For the text-containing cell, return its midpoint in (x, y) coordinate format. 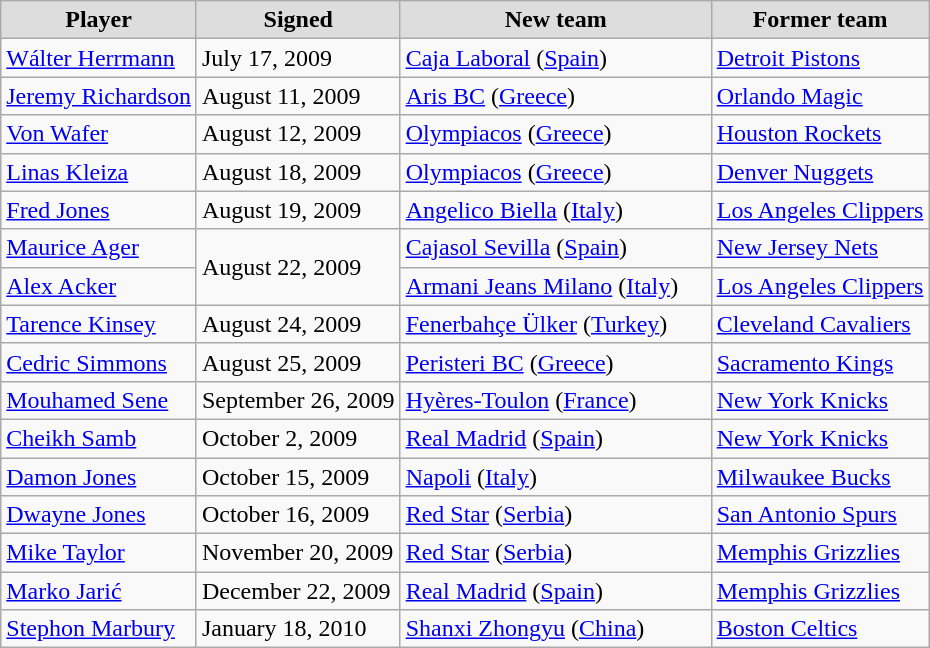
Mouhamed Sene (99, 400)
October 2, 2009 (298, 438)
Hyères-Toulon (France) (556, 400)
Aris BC (Greece) (556, 96)
October 15, 2009 (298, 477)
Houston Rockets (820, 134)
Detroit Pistons (820, 58)
August 19, 2009 (298, 210)
Angelico Biella (Italy) (556, 210)
Cleveland Cavaliers (820, 324)
August 25, 2009 (298, 362)
August 24, 2009 (298, 324)
Former team (820, 20)
Orlando Magic (820, 96)
August 12, 2009 (298, 134)
Boston Celtics (820, 629)
Napoli (Italy) (556, 477)
September 26, 2009 (298, 400)
Signed (298, 20)
Mike Taylor (99, 553)
Wálter Herrmann (99, 58)
Marko Jarić (99, 591)
Linas Kleiza (99, 172)
August 18, 2009 (298, 172)
Denver Nuggets (820, 172)
San Antonio Spurs (820, 515)
December 22, 2009 (298, 591)
Maurice Ager (99, 248)
Cajasol Sevilla (Spain) (556, 248)
Tarence Kinsey (99, 324)
Peristeri BC (Greece) (556, 362)
Caja Laboral (Spain) (556, 58)
August 22, 2009 (298, 267)
Damon Jones (99, 477)
Fred Jones (99, 210)
Dwayne Jones (99, 515)
July 17, 2009 (298, 58)
Cedric Simmons (99, 362)
Sacramento Kings (820, 362)
Fenerbahçe Ülker (Turkey) (556, 324)
October 16, 2009 (298, 515)
August 11, 2009 (298, 96)
Cheikh Samb (99, 438)
Alex Acker (99, 286)
Jeremy Richardson (99, 96)
November 20, 2009 (298, 553)
Shanxi Zhongyu (China) (556, 629)
January 18, 2010 (298, 629)
New Jersey Nets (820, 248)
Stephon Marbury (99, 629)
Player (99, 20)
Milwaukee Bucks (820, 477)
New team (556, 20)
Von Wafer (99, 134)
Armani Jeans Milano (Italy) (556, 286)
